Capture the cell that displays the provided text and extract its (X, Y) central coordinate. 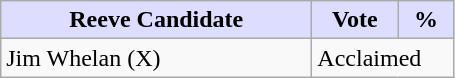
Jim Whelan (X) (156, 58)
Reeve Candidate (156, 20)
Acclaimed (383, 58)
% (426, 20)
Vote (355, 20)
